Provide the [x, y] coordinate of the cell's center where the given text is located.  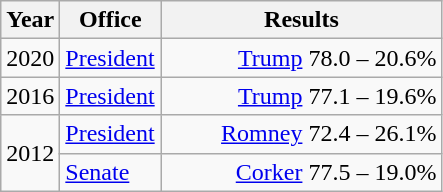
Results [302, 20]
Trump 77.1 – 19.6% [302, 96]
2016 [30, 96]
Trump 78.0 – 20.6% [302, 58]
2020 [30, 58]
Year [30, 20]
Office [110, 20]
Senate [110, 172]
Romney 72.4 – 26.1% [302, 134]
2012 [30, 153]
Corker 77.5 – 19.0% [302, 172]
